Pinpoint the cell where the given text exists, returning its (X, Y) midpoint coordinate. 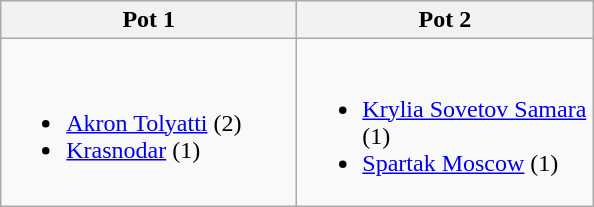
Pot 2 (445, 20)
Akron Tolyatti (2)Krasnodar (1) (149, 122)
Pot 1 (149, 20)
Krylia Sovetov Samara (1)Spartak Moscow (1) (445, 122)
